Return (X, Y) of the center of cell containing provided text 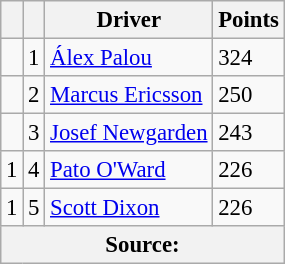
Marcus Ericsson (129, 95)
250 (248, 95)
Josef Newgarden (129, 133)
Álex Palou (129, 58)
3 (34, 133)
Source: (142, 245)
324 (248, 58)
243 (248, 133)
4 (34, 170)
Driver (129, 20)
2 (34, 95)
Pato O'Ward (129, 170)
5 (34, 208)
Points (248, 20)
Scott Dixon (129, 208)
